Capture the cell that displays the provided text and extract its (X, Y) central coordinate. 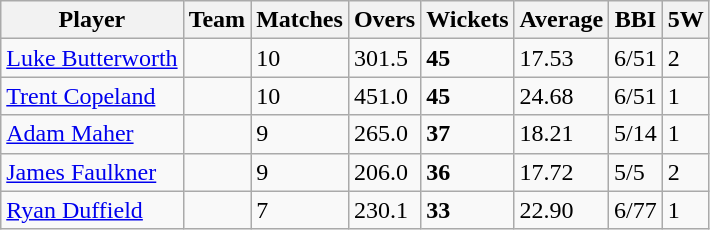
206.0 (384, 172)
James Faulkner (92, 172)
33 (468, 210)
Luke Butterworth (92, 58)
265.0 (384, 134)
24.68 (562, 96)
BBI (636, 20)
Matches (300, 20)
5/14 (636, 134)
6/77 (636, 210)
Wickets (468, 20)
Player (92, 20)
37 (468, 134)
22.90 (562, 210)
5/5 (636, 172)
Average (562, 20)
Overs (384, 20)
301.5 (384, 58)
5W (686, 20)
Adam Maher (92, 134)
17.72 (562, 172)
17.53 (562, 58)
Team (217, 20)
36 (468, 172)
Ryan Duffield (92, 210)
451.0 (384, 96)
7 (300, 210)
Trent Copeland (92, 96)
18.21 (562, 134)
230.1 (384, 210)
